Extract the [x, y] coordinate from the center of the cell holding the provided text.  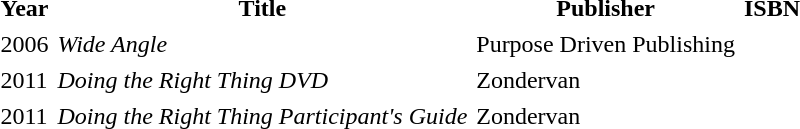
Wide Angle [262, 44]
Doing the Right Thing DVD [262, 80]
Zondervan [606, 80]
Purpose Driven Publishing [606, 44]
